Detect which cell encompasses the target text, then output its [X, Y] center coordinate. 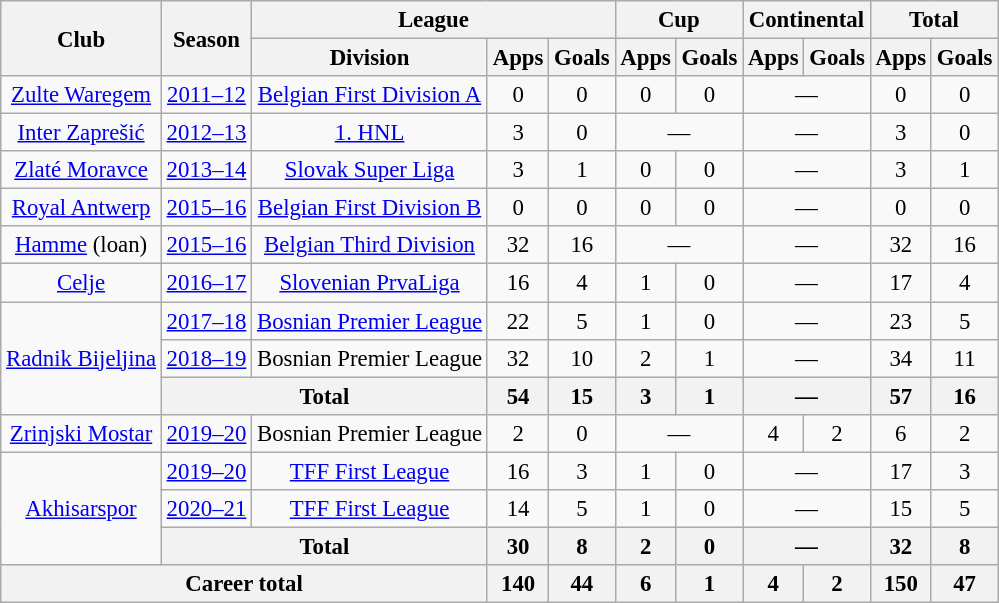
Cup [679, 20]
10 [582, 358]
Hamme (loan) [82, 245]
150 [900, 584]
Zrinjski Mostar [82, 433]
Royal Antwerp [82, 208]
2020–21 [206, 509]
Club [82, 38]
47 [964, 584]
22 [518, 321]
54 [518, 396]
2013–14 [206, 170]
Belgian Third Division [370, 245]
Zlaté Moravce [82, 170]
34 [900, 358]
2012–13 [206, 133]
Radnik Bijeljina [82, 358]
Belgian First Division B [370, 208]
Belgian First Division A [370, 95]
2018–19 [206, 358]
14 [518, 509]
Inter Zaprešić [82, 133]
Zulte Waregem [82, 95]
2011–12 [206, 95]
Career total [244, 584]
Slovak Super Liga [370, 170]
1. HNL [370, 133]
Slovenian PrvaLiga [370, 283]
140 [518, 584]
23 [900, 321]
57 [900, 396]
2016–17 [206, 283]
Division [370, 58]
League [434, 20]
Continental [807, 20]
44 [582, 584]
Celje [82, 283]
30 [518, 546]
Season [206, 38]
2017–18 [206, 321]
Akhisarspor [82, 508]
11 [964, 358]
